Provide the [X, Y] coordinate of the cell's center where the given text is located.  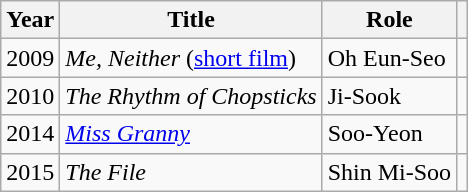
Ji-Sook [389, 96]
Year [30, 20]
Shin Mi-Soo [389, 172]
Title [191, 20]
Miss Granny [191, 134]
Me, Neither (short film) [191, 58]
2010 [30, 96]
The File [191, 172]
Role [389, 20]
2015 [30, 172]
2014 [30, 134]
2009 [30, 58]
Oh Eun-Seo [389, 58]
The Rhythm of Chopsticks [191, 96]
Soo-Yeon [389, 134]
